Locate the cell with the specified text and output its [X, Y] center coordinate. 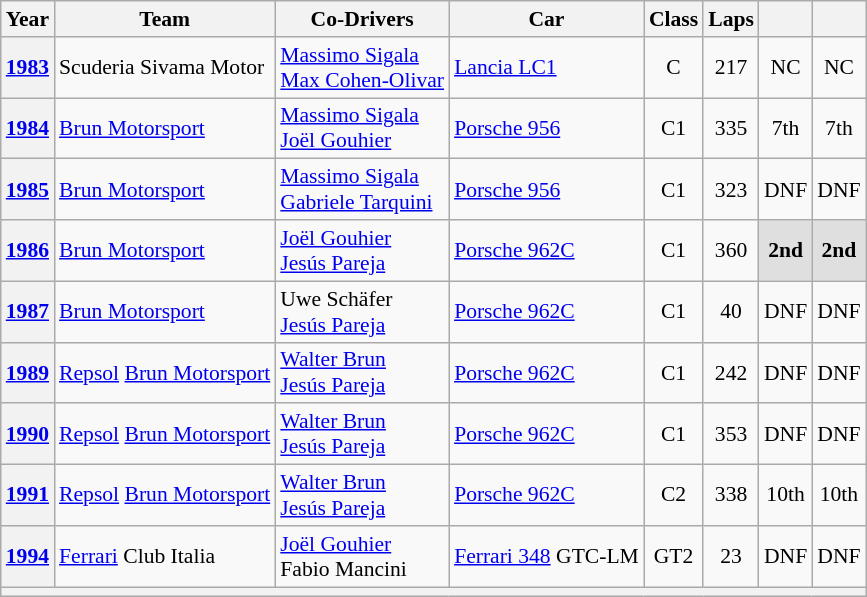
1990 [28, 434]
217 [731, 68]
360 [731, 250]
Class [674, 19]
Ferrari 348 GTC-LM [546, 556]
40 [731, 312]
353 [731, 434]
Car [546, 19]
Scuderia Sivama Motor [164, 68]
GT2 [674, 556]
Massimo Sigala Max Cohen-Olivar [362, 68]
Joël Gouhier Fabio Mancini [362, 556]
1994 [28, 556]
1985 [28, 190]
1984 [28, 128]
Joël Gouhier Jesús Pareja [362, 250]
Laps [731, 19]
Year [28, 19]
C [674, 68]
Co-Drivers [362, 19]
323 [731, 190]
338 [731, 496]
Uwe Schäfer Jesús Pareja [362, 312]
Team [164, 19]
Massimo Sigala Gabriele Tarquini [362, 190]
335 [731, 128]
1983 [28, 68]
C2 [674, 496]
242 [731, 372]
1987 [28, 312]
Massimo Sigala Joël Gouhier [362, 128]
1991 [28, 496]
Ferrari Club Italia [164, 556]
1989 [28, 372]
23 [731, 556]
1986 [28, 250]
Lancia LC1 [546, 68]
